Locate the cell with the specified text and output its (x, y) center coordinate. 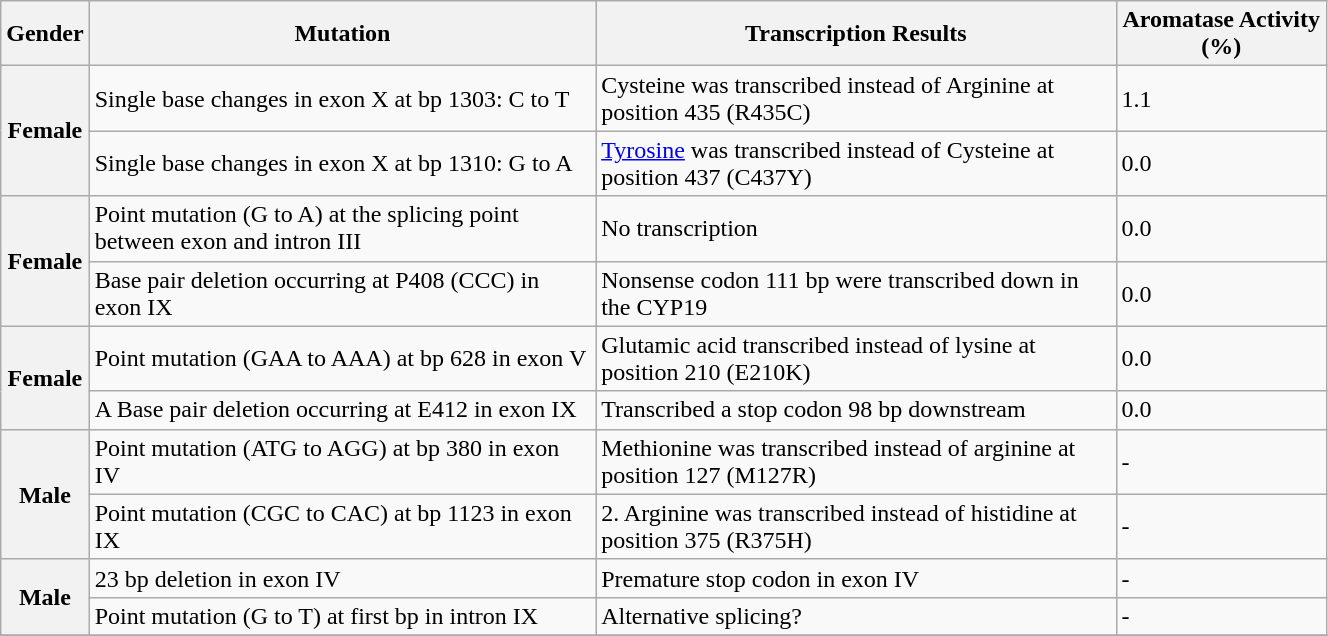
Point mutation (G to A) at the splicing point between exon and intron III (342, 228)
No transcription (856, 228)
1.1 (1221, 98)
23 bp deletion in exon IV (342, 578)
Mutation (342, 34)
Premature stop codon in exon IV (856, 578)
Base pair deletion occurring at P408 (CCC) in exon IX (342, 294)
Nonsense codon 111 bp were transcribed down in the CYP19 (856, 294)
Methionine was transcribed instead of arginine at position 127 (M127R) (856, 462)
Point mutation (ATG to AGG) at bp 380 in exon IV (342, 462)
Single base changes in exon X at bp 1303: C to T (342, 98)
Single base changes in exon X at bp 1310: G to A (342, 164)
Transcribed a stop codon 98 bp downstream (856, 410)
Aromatase Activity (%) (1221, 34)
2. Arginine was transcribed instead of histidine at position 375 (R375H) (856, 526)
Glutamic acid transcribed instead of lysine at position 210 (E210K) (856, 358)
Point mutation (GAA to AAA) at bp 628 in exon V (342, 358)
Tyrosine was transcribed instead of Cysteine at position 437 (C437Y) (856, 164)
Alternative splicing? (856, 616)
A Base pair deletion occurring at E412 in exon IX (342, 410)
Gender (45, 34)
Point mutation (CGC to CAC) at bp 1123 in exon IX (342, 526)
Transcription Results (856, 34)
Point mutation (G to T) at first bp in intron IX (342, 616)
Cysteine was transcribed instead of Arginine at position 435 (R435C) (856, 98)
